Locate the cell with the specified text and output its (x, y) center coordinate. 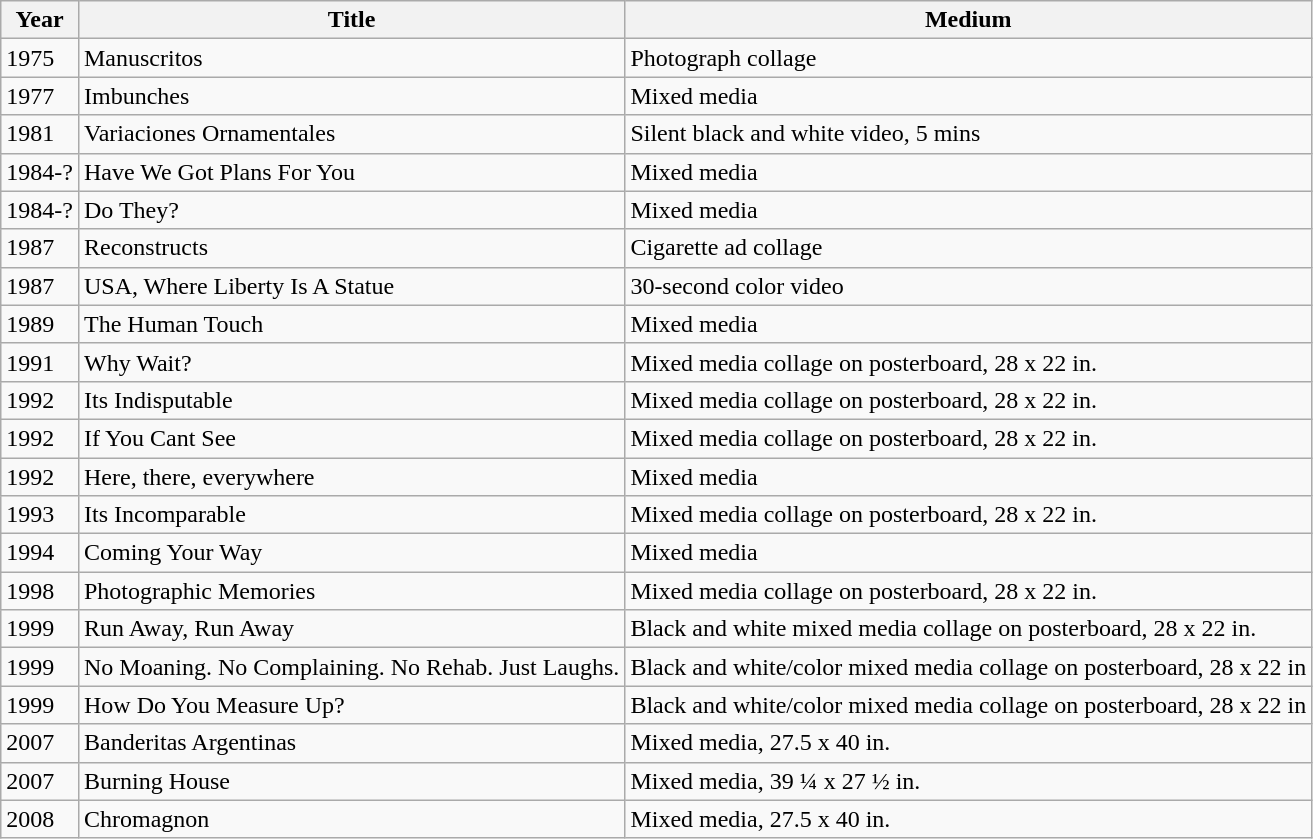
Do They? (351, 210)
Coming Your Way (351, 553)
30-second color video (968, 286)
How Do You Measure Up? (351, 705)
1998 (40, 591)
Banderitas Argentinas (351, 743)
1994 (40, 553)
Imbunches (351, 96)
Silent black and white video, 5 mins (968, 134)
1993 (40, 515)
Its Incomparable (351, 515)
Title (351, 20)
No Moaning. No Complaining. No Rehab. Just Laughs. (351, 667)
Black and white mixed media collage on posterboard, 28 x 22 in. (968, 629)
2008 (40, 819)
1977 (40, 96)
Photograph collage (968, 58)
1975 (40, 58)
If You Cant See (351, 438)
1989 (40, 324)
USA, Where Liberty Is A Statue (351, 286)
Why Wait? (351, 362)
1981 (40, 134)
Cigarette ad collage (968, 248)
Burning House (351, 781)
Mixed media, 39 ¼ x 27 ½ in. (968, 781)
Have We Got Plans For You (351, 172)
Photographic Memories (351, 591)
Reconstructs (351, 248)
The Human Touch (351, 324)
Here, there, everywhere (351, 477)
Chromagnon (351, 819)
Run Away, Run Away (351, 629)
Variaciones Ornamentales (351, 134)
Its Indisputable (351, 400)
Manuscritos (351, 58)
Year (40, 20)
Medium (968, 20)
1991 (40, 362)
